Output the [x, y] coordinate of the center of the cell containing the given text.  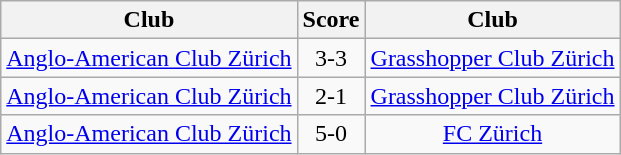
3-3 [331, 58]
FC Zürich [492, 134]
Score [331, 20]
2-1 [331, 96]
5-0 [331, 134]
